Return (x, y) of the center of cell containing provided text 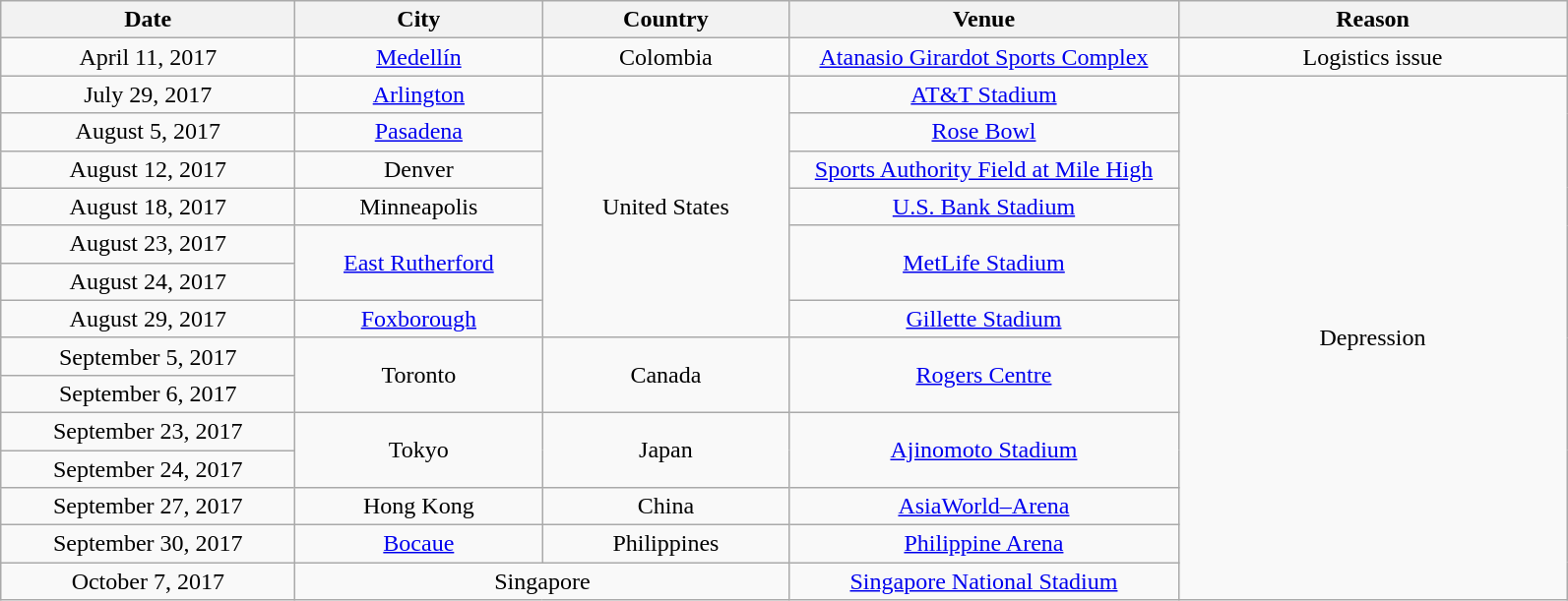
East Rutherford (419, 263)
United States (665, 207)
Arlington (419, 94)
August 12, 2017 (148, 169)
Philippine Arena (984, 544)
Rose Bowl (984, 132)
August 18, 2017 (148, 207)
Foxborough (419, 319)
Colombia (665, 57)
Reason (1372, 20)
Rogers Centre (984, 375)
Minneapolis (419, 207)
MetLife Stadium (984, 263)
Hong Kong (419, 507)
AsiaWorld–Arena (984, 507)
September 6, 2017 (148, 393)
July 29, 2017 (148, 94)
Sports Authority Field at Mile High (984, 169)
Atanasio Girardot Sports Complex (984, 57)
Tokyo (419, 450)
Canada (665, 375)
August 24, 2017 (148, 281)
AT&T Stadium (984, 94)
Depression (1372, 338)
September 5, 2017 (148, 356)
Ajinomoto Stadium (984, 450)
Singapore (542, 581)
Japan (665, 450)
August 5, 2017 (148, 132)
Denver (419, 169)
September 24, 2017 (148, 469)
Bocaue (419, 544)
August 23, 2017 (148, 244)
Toronto (419, 375)
City (419, 20)
Logistics issue (1372, 57)
Medellín (419, 57)
September 30, 2017 (148, 544)
April 11, 2017 (148, 57)
Country (665, 20)
Gillette Stadium (984, 319)
Venue (984, 20)
October 7, 2017 (148, 581)
Date (148, 20)
September 27, 2017 (148, 507)
U.S. Bank Stadium (984, 207)
August 29, 2017 (148, 319)
China (665, 507)
Pasadena (419, 132)
Singapore National Stadium (984, 581)
Philippines (665, 544)
September 23, 2017 (148, 431)
